Detect which cell encompasses the target text, then output its (X, Y) center coordinate. 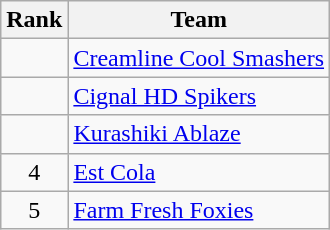
4 (34, 172)
Team (199, 20)
5 (34, 210)
Rank (34, 20)
Est Cola (199, 172)
Kurashiki Ablaze (199, 134)
Farm Fresh Foxies (199, 210)
Creamline Cool Smashers (199, 58)
Cignal HD Spikers (199, 96)
